Provide the (X, Y) coordinate of the cell's center where the given text is located.  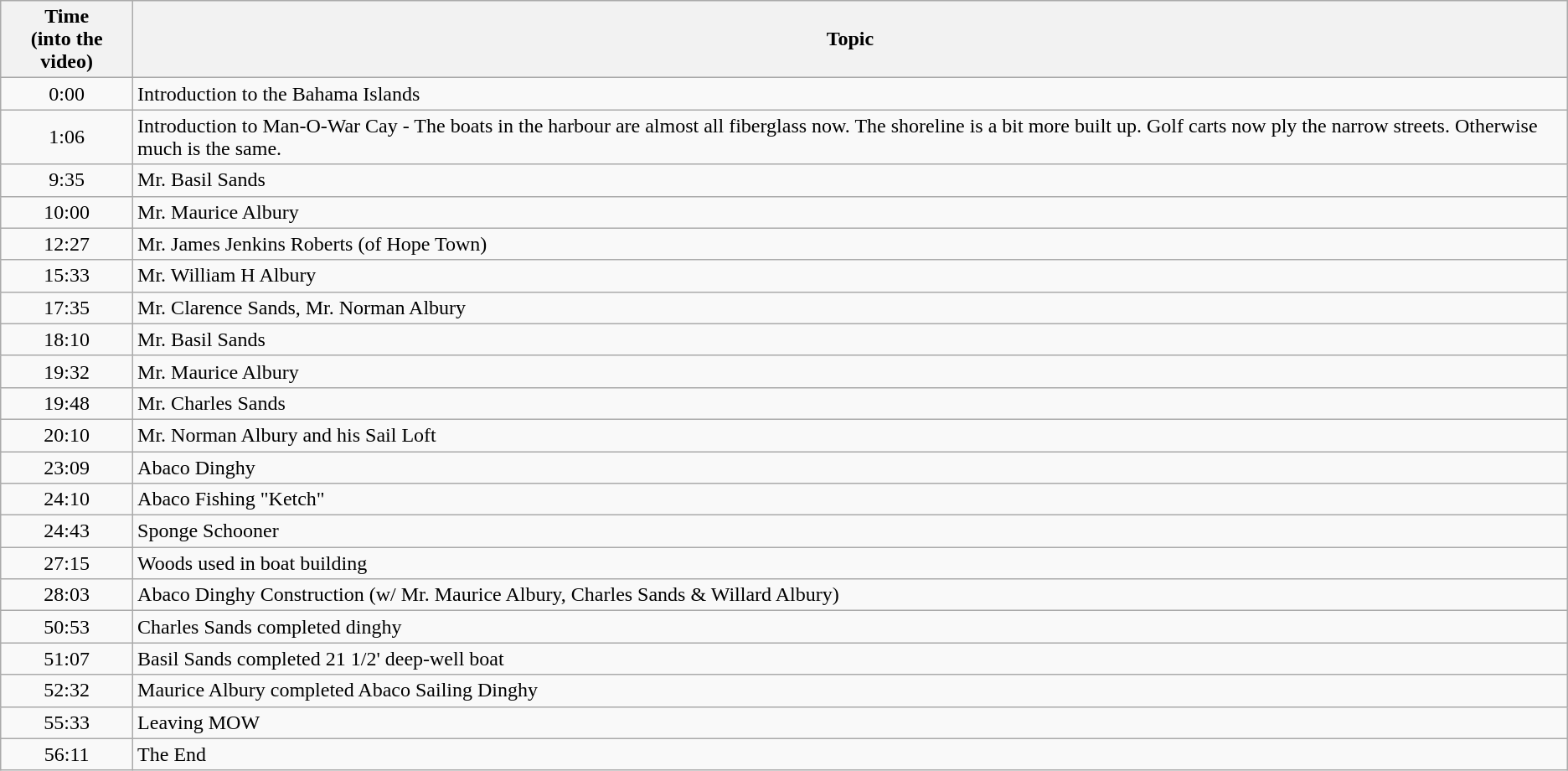
Leaving MOW (851, 722)
20:10 (67, 435)
Mr. William H Albury (851, 276)
24:10 (67, 499)
23:09 (67, 467)
52:32 (67, 691)
Charles Sands completed dinghy (851, 627)
Woods used in boat building (851, 563)
19:48 (67, 403)
Mr. Norman Albury and his Sail Loft (851, 435)
10:00 (67, 212)
9:35 (67, 180)
Mr. Clarence Sands, Mr. Norman Albury (851, 308)
19:32 (67, 371)
56:11 (67, 754)
Time(into the video) (67, 39)
17:35 (67, 308)
Abaco Dinghy Construction (w/ Mr. Maurice Albury, Charles Sands & Willard Albury) (851, 595)
Maurice Albury completed Abaco Sailing Dinghy (851, 691)
Abaco Fishing "Ketch" (851, 499)
Topic (851, 39)
50:53 (67, 627)
Introduction to the Bahama Islands (851, 94)
15:33 (67, 276)
Abaco Dinghy (851, 467)
0:00 (67, 94)
Mr. James Jenkins Roberts (of Hope Town) (851, 244)
24:43 (67, 531)
Sponge Schooner (851, 531)
1:06 (67, 137)
51:07 (67, 659)
12:27 (67, 244)
55:33 (67, 722)
Basil Sands completed 21 1/2' deep-well boat (851, 659)
27:15 (67, 563)
Mr. Charles Sands (851, 403)
The End (851, 754)
28:03 (67, 595)
18:10 (67, 339)
